Output the [x, y] coordinate of the center of the cell containing the given text.  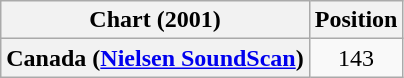
143 [356, 58]
Canada (Nielsen SoundScan) [155, 58]
Position [356, 20]
Chart (2001) [155, 20]
